Determine the [x, y] coordinate at the center of the cell enclosing the given text.  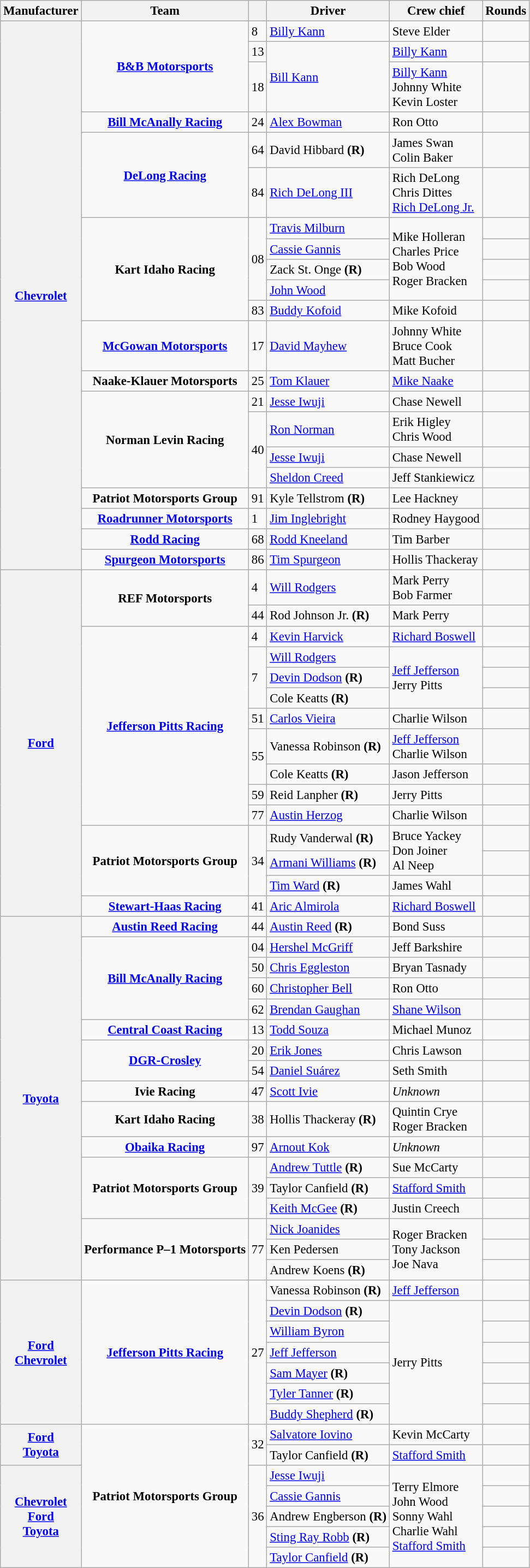
Mike Kofoid [436, 310]
Rod Johnson Jr. (R) [328, 616]
Chevrolet Ford Toyota [41, 1517]
32 [258, 1445]
25 [258, 381]
Manufacturer [41, 11]
Ken Pedersen [328, 1250]
Performance P–1 Motorsports [165, 1250]
Jeff Jefferson Jerry Pitts [436, 677]
91 [258, 499]
Tim Ward (R) [328, 886]
Bruce Yackey Don Joiner Al Neep [436, 851]
8 [258, 32]
39 [258, 1188]
Andrew Koens (R) [328, 1270]
60 [258, 989]
Shane Wilson [436, 1009]
Roger Bracken Tony Jackson Joe Nava [436, 1250]
Rodney Haygood [436, 519]
54 [258, 1070]
Chris Lawson [436, 1050]
27 [258, 1352]
Jeff Barkshire [436, 948]
Daniel Suárez [328, 1070]
Naake-Klauer Motorsports [165, 381]
Travis Milburn [328, 228]
64 [258, 151]
Spurgeon Motorsports [165, 560]
Austin Reed Racing [165, 927]
21 [258, 401]
Terry Elmore John Wood Sonny Wahl Charlie Wahl Stafford Smith [436, 1517]
Norman Levin Racing [165, 439]
Bryan Tasnady [436, 968]
Roadrunner Motorsports [165, 519]
James Wahl [436, 886]
Keith McGee (R) [328, 1209]
Quintin Crye Roger Bracken [436, 1120]
Andrew Tuttle (R) [328, 1168]
34 [258, 861]
Armani Williams (R) [328, 863]
Ivie Racing [165, 1091]
Justin Creech [436, 1209]
68 [258, 540]
Kevin McCarty [436, 1435]
62 [258, 1009]
Todd Souza [328, 1029]
1 [258, 519]
Sheldon Creed [328, 478]
84 [258, 193]
50 [258, 968]
Central Coast Racing [165, 1029]
David Mayhew [328, 346]
Erik Higley Chris Wood [436, 429]
Stewart-Haas Racing [165, 907]
James Swan Colin Baker [436, 151]
Alex Bowman [328, 122]
Zack St. Onge (R) [328, 269]
Hollis Thackeray (R) [328, 1120]
Chris Eggleston [328, 968]
18 [258, 87]
Brendan Gaughan [328, 1009]
Sue McCarty [436, 1168]
Erik Jones [328, 1050]
DGR-Crosley [165, 1061]
7 [258, 677]
William Byron [328, 1332]
Jim Inglebright [328, 519]
Andrew Engberson (R) [328, 1517]
Steve Elder [436, 32]
Obaika Racing [165, 1147]
Rudy Vanderwal (R) [328, 838]
Buddy Kofoid [328, 310]
83 [258, 310]
08 [258, 259]
86 [258, 560]
51 [258, 719]
41 [258, 907]
Austin Reed (R) [328, 927]
David Hibbard (R) [328, 151]
Crew chief [436, 11]
Driver [328, 11]
Sam Mayer (R) [328, 1373]
Jason Jefferson [436, 774]
Sting Ray Robb (R) [328, 1537]
Johnny White Bruce Cook Matt Bucher [436, 346]
Aric Almirola [328, 907]
Hollis Thackeray [436, 560]
Chevrolet [41, 296]
17 [258, 346]
Billy Kann Johnny White Kevin Loster [436, 87]
Rounds [505, 11]
Carlos Vieira [328, 719]
Christopher Bell [328, 989]
John Wood [328, 290]
Michael Munoz [436, 1029]
47 [258, 1091]
Salvatore Iovino [328, 1435]
Mark Perry Bob Farmer [436, 588]
04 [258, 948]
55 [258, 756]
Lee Hackney [436, 499]
Kyle Tellstrom (R) [328, 499]
59 [258, 795]
Nick Joanides [328, 1229]
Scott Ivie [328, 1091]
McGowan Motorsports [165, 346]
Bill Kann [328, 76]
Toyota [41, 1098]
Austin Herzog [328, 815]
Mike Naake [436, 381]
B&B Motorsports [165, 67]
36 [258, 1517]
Tyler Tanner (R) [328, 1393]
DeLong Racing [165, 175]
Bond Suss [436, 927]
Hershel McGriff [328, 948]
24 [258, 122]
Tim Spurgeon [328, 560]
REF Motorsports [165, 598]
40 [258, 450]
Jeff Stankiewicz [436, 478]
Buddy Shepherd (R) [328, 1414]
Reid Lanpher (R) [328, 795]
38 [258, 1120]
97 [258, 1147]
Tim Barber [436, 540]
Rich DeLong Chris Dittes Rich DeLong Jr. [436, 193]
Kevin Harvick [328, 636]
Mark Perry [436, 616]
Arnout Kok [328, 1147]
Ron Norman [328, 429]
Jeff Jefferson Charlie Wilson [436, 746]
20 [258, 1050]
Rodd Kneeland [328, 540]
Team [165, 11]
Ford Chevrolet [41, 1352]
Ford Toyota [41, 1445]
Rodd Racing [165, 540]
Ford [41, 743]
Rich DeLong III [328, 193]
Mike Holleran Charles Price Bob Wood Roger Bracken [436, 259]
Seth Smith [436, 1070]
Tom Klauer [328, 381]
